Determine the (x, y) coordinate at the center of the cell enclosing the given text.  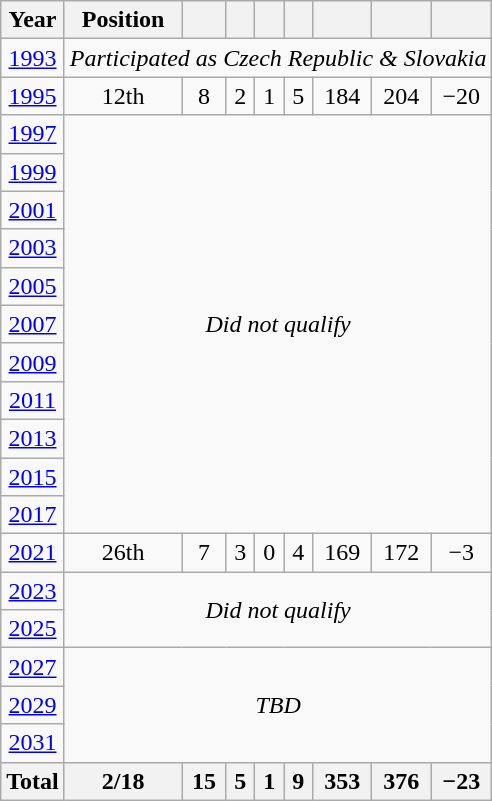
2009 (33, 362)
204 (402, 96)
Total (33, 781)
2003 (33, 248)
0 (270, 553)
2005 (33, 286)
2 (240, 96)
4 (298, 553)
3 (240, 553)
169 (342, 553)
184 (342, 96)
Position (123, 20)
9 (298, 781)
8 (204, 96)
−23 (462, 781)
2029 (33, 705)
353 (342, 781)
2001 (33, 210)
172 (402, 553)
2015 (33, 477)
12th (123, 96)
2011 (33, 400)
Year (33, 20)
1993 (33, 58)
2021 (33, 553)
2031 (33, 743)
1999 (33, 172)
2013 (33, 438)
2017 (33, 515)
−3 (462, 553)
376 (402, 781)
2023 (33, 591)
TBD (278, 705)
2007 (33, 324)
2027 (33, 667)
2025 (33, 629)
7 (204, 553)
1997 (33, 134)
26th (123, 553)
1995 (33, 96)
15 (204, 781)
2/18 (123, 781)
Participated as Czech Republic & Slovakia (278, 58)
−20 (462, 96)
